For the text-containing cell, return its midpoint in (X, Y) coordinate format. 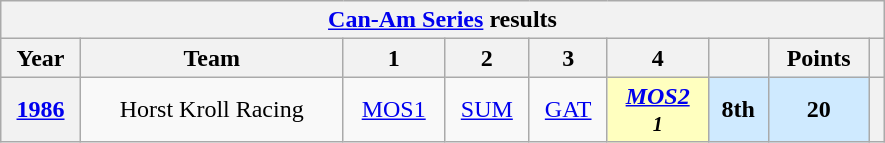
SUM (486, 110)
4 (658, 58)
GAT (568, 110)
Horst Kroll Racing (212, 110)
MOS1 (394, 110)
8th (738, 110)
MOS21 (658, 110)
Year (41, 58)
3 (568, 58)
2 (486, 58)
Points (818, 58)
Can-Am Series results (443, 20)
20 (818, 110)
1 (394, 58)
Team (212, 58)
1986 (41, 110)
